For the text-containing cell, return its midpoint in (X, Y) coordinate format. 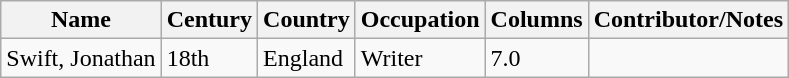
Century (209, 20)
Writer (420, 58)
Occupation (420, 20)
Country (307, 20)
Columns (536, 20)
Name (81, 20)
Contributor/Notes (688, 20)
18th (209, 58)
Swift, Jonathan (81, 58)
7.0 (536, 58)
England (307, 58)
